Locate the cell with the specified text and output its [x, y] center coordinate. 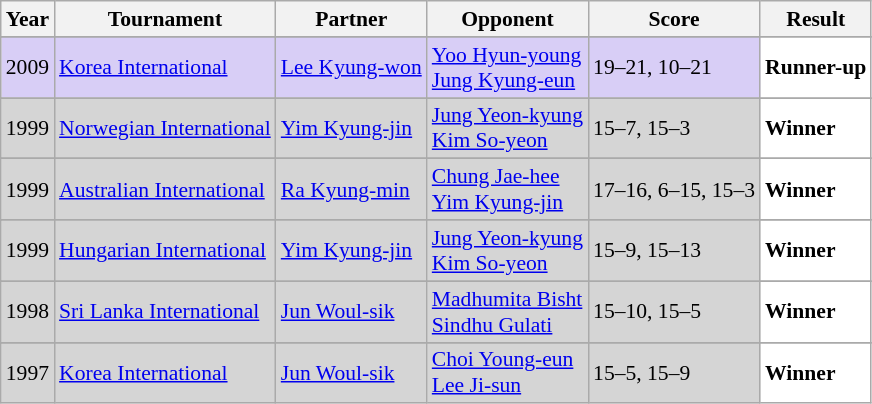
Norwegian International [165, 128]
17–16, 6–15, 15–3 [674, 190]
Choi Young-eun Lee Ji-sun [508, 372]
Sri Lanka International [165, 312]
Chung Jae-hee Yim Kyung-jin [508, 190]
1997 [28, 372]
15–10, 15–5 [674, 312]
Hungarian International [165, 250]
19–21, 10–21 [674, 68]
Partner [352, 19]
Ra Kyung-min [352, 190]
2009 [28, 68]
15–7, 15–3 [674, 128]
Yoo Hyun-young Jung Kyung-eun [508, 68]
15–9, 15–13 [674, 250]
Runner-up [816, 68]
Tournament [165, 19]
15–5, 15–9 [674, 372]
Lee Kyung-won [352, 68]
Score [674, 19]
Opponent [508, 19]
Result [816, 19]
Madhumita Bisht Sindhu Gulati [508, 312]
1998 [28, 312]
Australian International [165, 190]
Year [28, 19]
